For the text-containing cell, return its midpoint in [x, y] coordinate format. 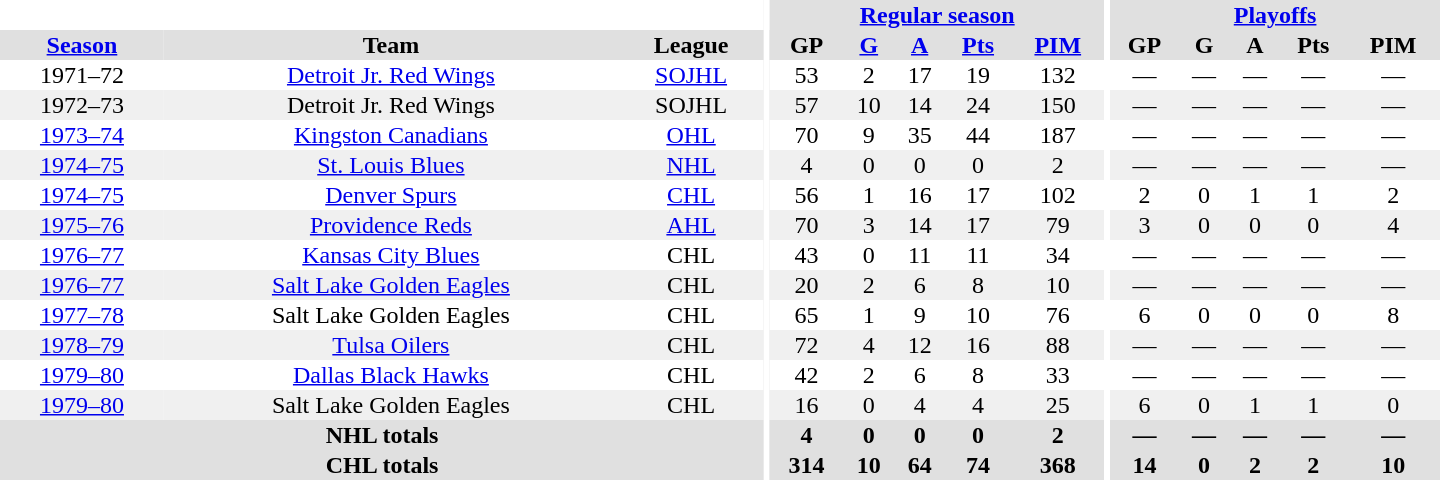
74 [978, 465]
44 [978, 135]
79 [1058, 225]
72 [806, 345]
Denver Spurs [391, 195]
1978–79 [82, 345]
42 [806, 375]
368 [1058, 465]
NHL totals [382, 435]
1972–73 [82, 105]
St. Louis Blues [391, 165]
65 [806, 315]
Season [82, 45]
19 [978, 75]
57 [806, 105]
76 [1058, 315]
Playoffs [1275, 15]
102 [1058, 195]
OHL [691, 135]
88 [1058, 345]
33 [1058, 375]
Dallas Black Hawks [391, 375]
Regular season [938, 15]
Kingston Canadians [391, 135]
56 [806, 195]
34 [1058, 255]
132 [1058, 75]
CHL totals [382, 465]
43 [806, 255]
35 [920, 135]
64 [920, 465]
AHL [691, 225]
187 [1058, 135]
12 [920, 345]
314 [806, 465]
1971–72 [82, 75]
1977–78 [82, 315]
Kansas City Blues [391, 255]
Team [391, 45]
1975–76 [82, 225]
NHL [691, 165]
League [691, 45]
Providence Reds [391, 225]
20 [806, 285]
25 [1058, 405]
Tulsa Oilers [391, 345]
53 [806, 75]
1973–74 [82, 135]
150 [1058, 105]
24 [978, 105]
